Determine the [x, y] coordinate at the center of the cell enclosing the given text.  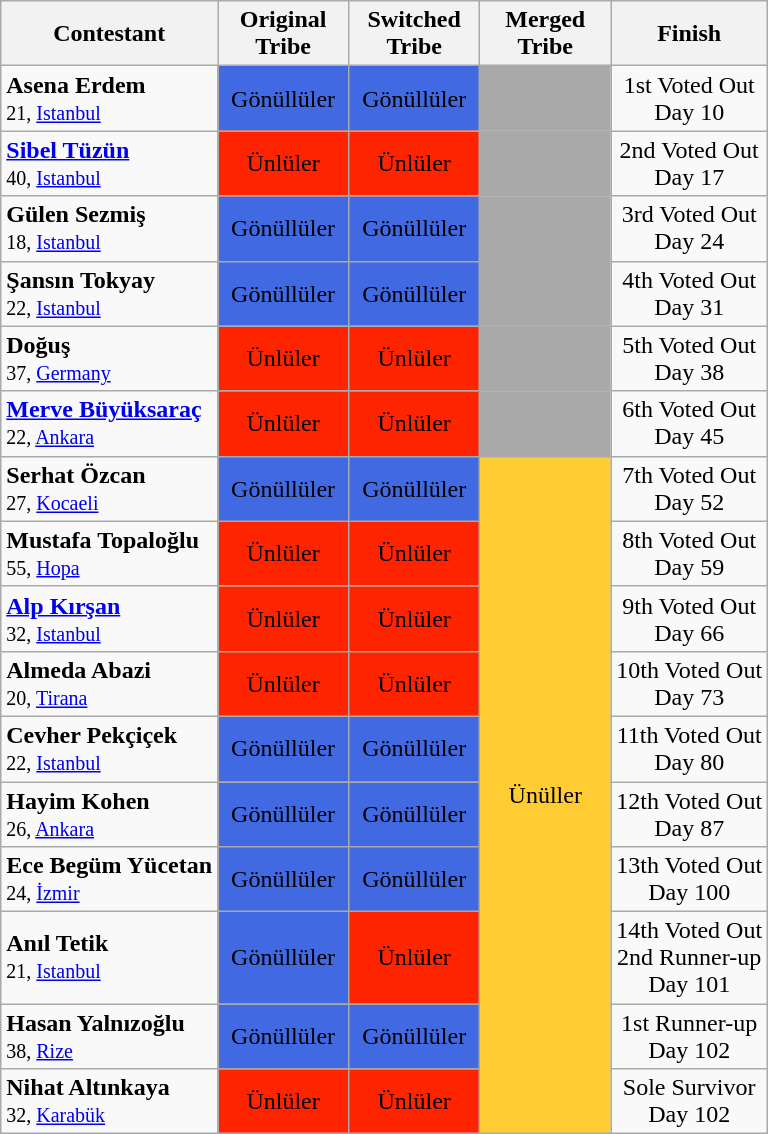
12th Voted OutDay 87 [690, 814]
Asena Erdem21, Istanbul [110, 98]
Sole SurvivorDay 102 [690, 1102]
Switched Tribe [414, 34]
Gülen Sezmiş18, Istanbul [110, 228]
Finish [690, 34]
11th Voted OutDay 80 [690, 748]
Ünüller [546, 795]
Anıl Tetik21, Istanbul [110, 958]
Şansın Tokyay22, Istanbul [110, 294]
Doğuş37, Germany [110, 358]
Hayim Kohen26, Ankara [110, 814]
Original Tribe [284, 34]
Cevher Pekçiçek22, Istanbul [110, 748]
10th Voted OutDay 73 [690, 684]
13th Voted OutDay 100 [690, 880]
14th Voted Out2nd Runner-upDay 101 [690, 958]
2nd Voted OutDay 17 [690, 164]
6th Voted OutDay 45 [690, 424]
1st Runner-upDay 102 [690, 1036]
8th Voted OutDay 59 [690, 554]
Nihat Altınkaya32, Karabük [110, 1102]
9th Voted OutDay 66 [690, 618]
Alp Kırşan32, Istanbul [110, 618]
5th Voted OutDay 38 [690, 358]
Mustafa Topaloğlu55, Hopa [110, 554]
Contestant [110, 34]
3rd Voted OutDay 24 [690, 228]
Sibel Tüzün40, Istanbul [110, 164]
Merve Büyüksaraç22, Ankara [110, 424]
Merged Tribe [546, 34]
Hasan Yalnızoğlu38, Rize [110, 1036]
7th Voted OutDay 52 [690, 488]
1st Voted OutDay 10 [690, 98]
4th Voted OutDay 31 [690, 294]
Serhat Özcan27, Kocaeli [110, 488]
Almeda Abazi20, Tirana [110, 684]
Ece Begüm Yücetan 24, İzmir [110, 880]
